Return [X, Y] of the center of cell containing provided text 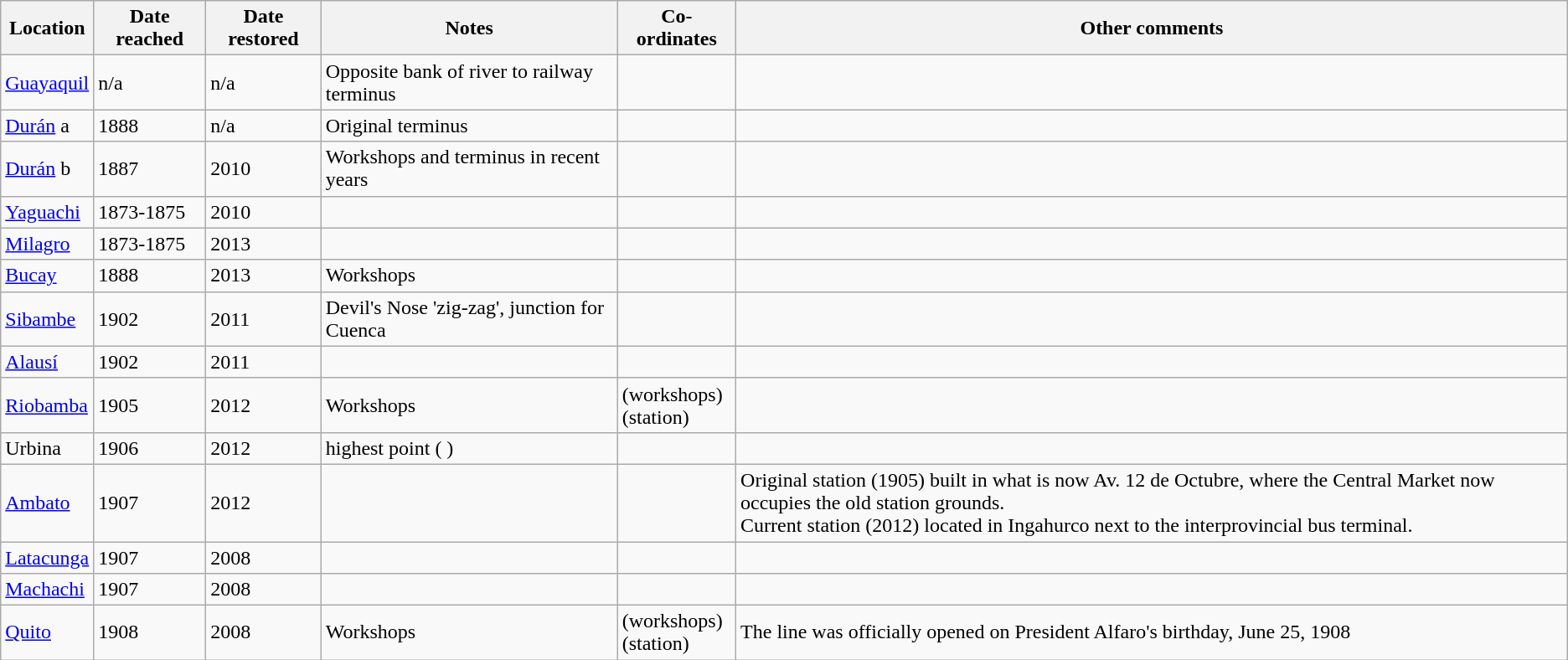
Ambato [47, 503]
1906 [150, 448]
Opposite bank of river to railway terminus [469, 82]
Durán b [47, 169]
Quito [47, 633]
Sibambe [47, 318]
Riobamba [47, 405]
1908 [150, 633]
Alausí [47, 362]
Durán a [47, 126]
Other comments [1153, 28]
Notes [469, 28]
highest point ( ) [469, 448]
Urbina [47, 448]
Date reached [150, 28]
Latacunga [47, 557]
Workshops and terminus in recent years [469, 169]
1905 [150, 405]
Yaguachi [47, 212]
Co-ordinates [677, 28]
Guayaquil [47, 82]
Original terminus [469, 126]
Date restored [263, 28]
Machachi [47, 590]
Milagro [47, 244]
The line was officially opened on President Alfaro's birthday, June 25, 1908 [1153, 633]
Devil's Nose 'zig-zag', junction for Cuenca [469, 318]
Bucay [47, 276]
1887 [150, 169]
Location [47, 28]
